From the cell containing the given text, extract its center point as [X, Y] coordinate. 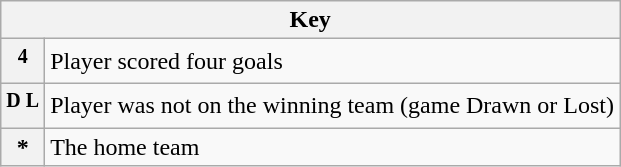
4 [23, 62]
Player was not on the winning team (game Drawn or Lost) [332, 106]
The home team [332, 147]
Player scored four goals [332, 62]
D L [23, 106]
* [23, 147]
Key [310, 20]
